Return [x, y] of the center of cell containing provided text 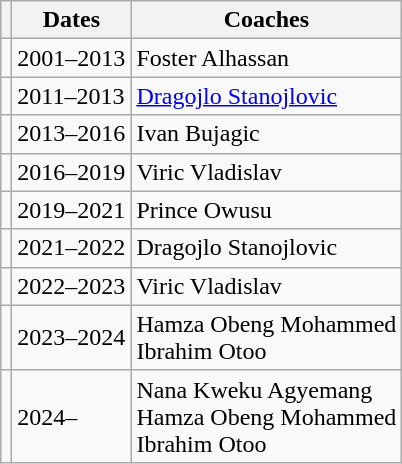
2022–2023 [72, 286]
2019–2021 [72, 210]
Dates [72, 20]
2001–2013 [72, 58]
Ivan Bujagic [266, 134]
Hamza Obeng MohammedIbrahim Otoo [266, 338]
2021–2022 [72, 248]
Nana Kweku AgyemangHamza Obeng MohammedIbrahim Otoo [266, 416]
2013–2016 [72, 134]
Coaches [266, 20]
2016–2019 [72, 172]
Prince Owusu [266, 210]
2024– [72, 416]
2011–2013 [72, 96]
2023–2024 [72, 338]
Foster Alhassan [266, 58]
